Pinpoint the cell where the given text exists, returning its [X, Y] midpoint coordinate. 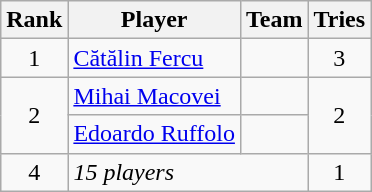
3 [340, 58]
Cătălin Fercu [154, 58]
15 players [188, 172]
Mihai Macovei [154, 96]
Edoardo Ruffolo [154, 134]
Player [154, 20]
4 [34, 172]
Team [274, 20]
Rank [34, 20]
Tries [340, 20]
